Determine the [x, y] coordinate at the center of the cell enclosing the given text.  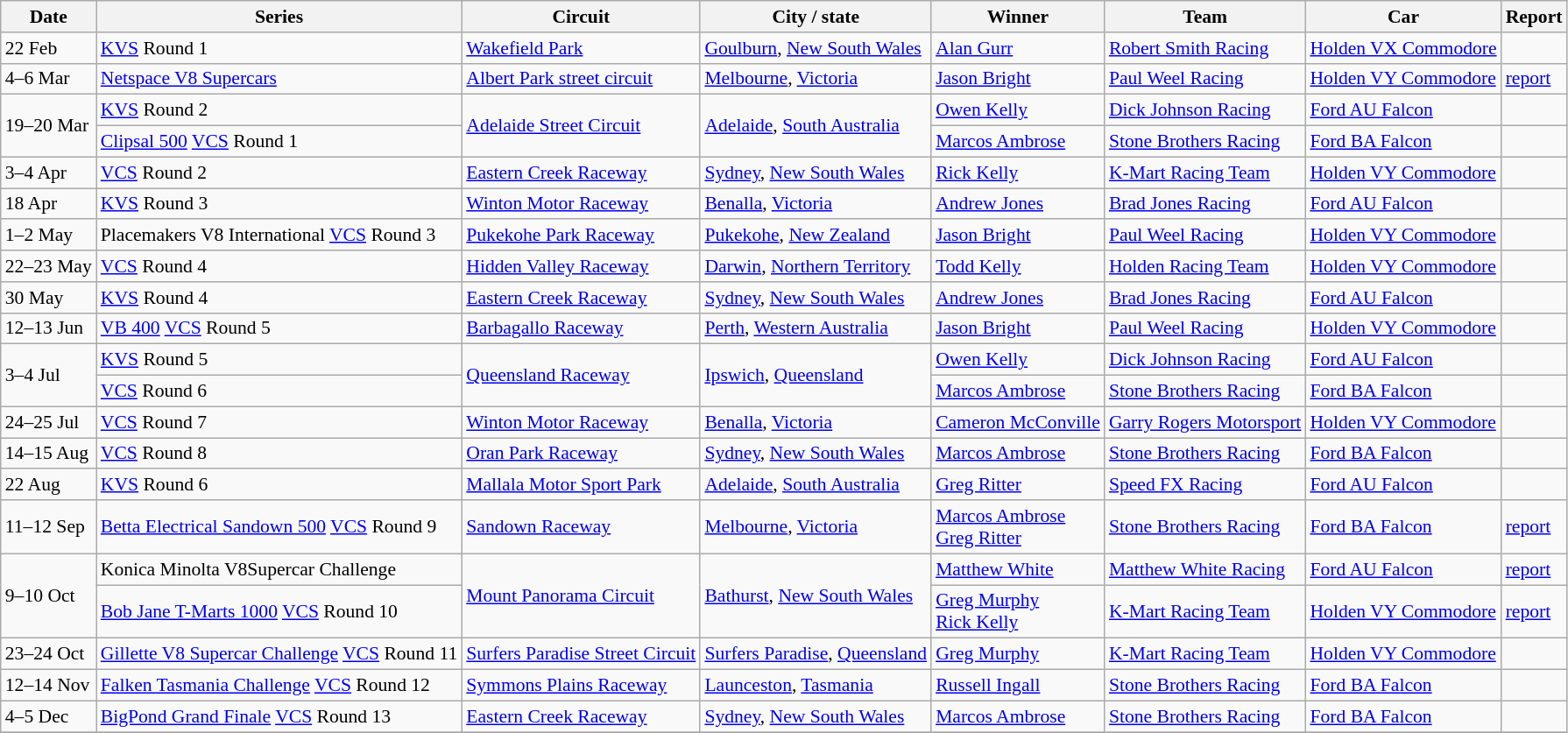
Sandown Raceway [581, 527]
Winner [1018, 17]
Cameron McConville [1018, 422]
Matthew White Racing [1205, 569]
Garry Rogers Motorsport [1205, 422]
4–6 Mar [49, 79]
Gillette V8 Supercar Challenge VCS Round 11 [279, 654]
Marcos Ambrose Greg Ritter [1018, 527]
Car [1403, 17]
Darwin, Northern Territory [816, 266]
Greg Ritter [1018, 485]
Albert Park street circuit [581, 79]
Pukekohe, New Zealand [816, 236]
Barbagallo Raceway [581, 328]
14–15 Aug [49, 454]
KVS Round 2 [279, 110]
1–2 May [49, 236]
Rick Kelly [1018, 173]
VCS Round 4 [279, 266]
Series [279, 17]
KVS Round 1 [279, 48]
11–12 Sep [49, 527]
Todd Kelly [1018, 266]
VB 400 VCS Round 5 [279, 328]
12–13 Jun [49, 328]
VCS Round 2 [279, 173]
22 Aug [49, 485]
KVS Round 3 [279, 204]
City / state [816, 17]
Team [1205, 17]
Report [1535, 17]
12–14 Nov [49, 686]
Goulburn, New South Wales [816, 48]
22 Feb [49, 48]
22–23 May [49, 266]
Mount Panorama Circuit [581, 596]
19–20 Mar [49, 126]
VCS Round 6 [279, 391]
Perth, Western Australia [816, 328]
24–25 Jul [49, 422]
Greg Murphy [1018, 654]
Clipsal 500 VCS Round 1 [279, 142]
Ipswich, Queensland [816, 375]
Surfers Paradise, Queensland [816, 654]
Placemakers V8 International VCS Round 3 [279, 236]
Surfers Paradise Street Circuit [581, 654]
4–5 Dec [49, 716]
Holden Racing Team [1205, 266]
Pukekohe Park Raceway [581, 236]
Netspace V8 Supercars [279, 79]
9–10 Oct [49, 596]
Russell Ingall [1018, 686]
3–4 Jul [49, 375]
Hidden Valley Raceway [581, 266]
30 May [49, 298]
Date [49, 17]
Greg MurphyRick Kelly [1018, 611]
Bathurst, New South Wales [816, 596]
Holden VX Commodore [1403, 48]
Betta Electrical Sandown 500 VCS Round 9 [279, 527]
Symmons Plains Raceway [581, 686]
BigPond Grand Finale VCS Round 13 [279, 716]
Falken Tasmania Challenge VCS Round 12 [279, 686]
Robert Smith Racing [1205, 48]
KVS Round 6 [279, 485]
Wakefield Park [581, 48]
VCS Round 7 [279, 422]
Alan Gurr [1018, 48]
Konica Minolta V8Supercar Challenge [279, 569]
3–4 Apr [49, 173]
Adelaide Street Circuit [581, 126]
Matthew White [1018, 569]
Oran Park Raceway [581, 454]
Mallala Motor Sport Park [581, 485]
18 Apr [49, 204]
VCS Round 8 [279, 454]
Queensland Raceway [581, 375]
KVS Round 5 [279, 360]
KVS Round 4 [279, 298]
Speed FX Racing [1205, 485]
Bob Jane T-Marts 1000 VCS Round 10 [279, 611]
Launceston, Tasmania [816, 686]
23–24 Oct [49, 654]
Circuit [581, 17]
